Identify which cell holds the provided text, then report its [x, y] central coordinate. 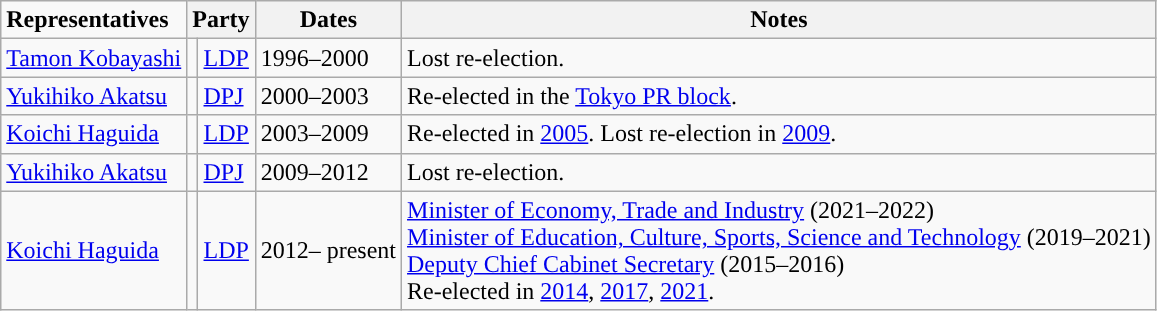
Re-elected in 2005. Lost re-election in 2009. [780, 134]
2003–2009 [328, 134]
1996–2000 [328, 58]
Tamon Kobayashi [94, 58]
Party [221, 20]
2000–2003 [328, 96]
2009–2012 [328, 172]
2012– present [328, 250]
Notes [780, 20]
Dates [328, 20]
Re-elected in the Tokyo PR block. [780, 96]
Representatives [94, 20]
